From the cell containing the given text, extract its center point as (x, y) coordinate. 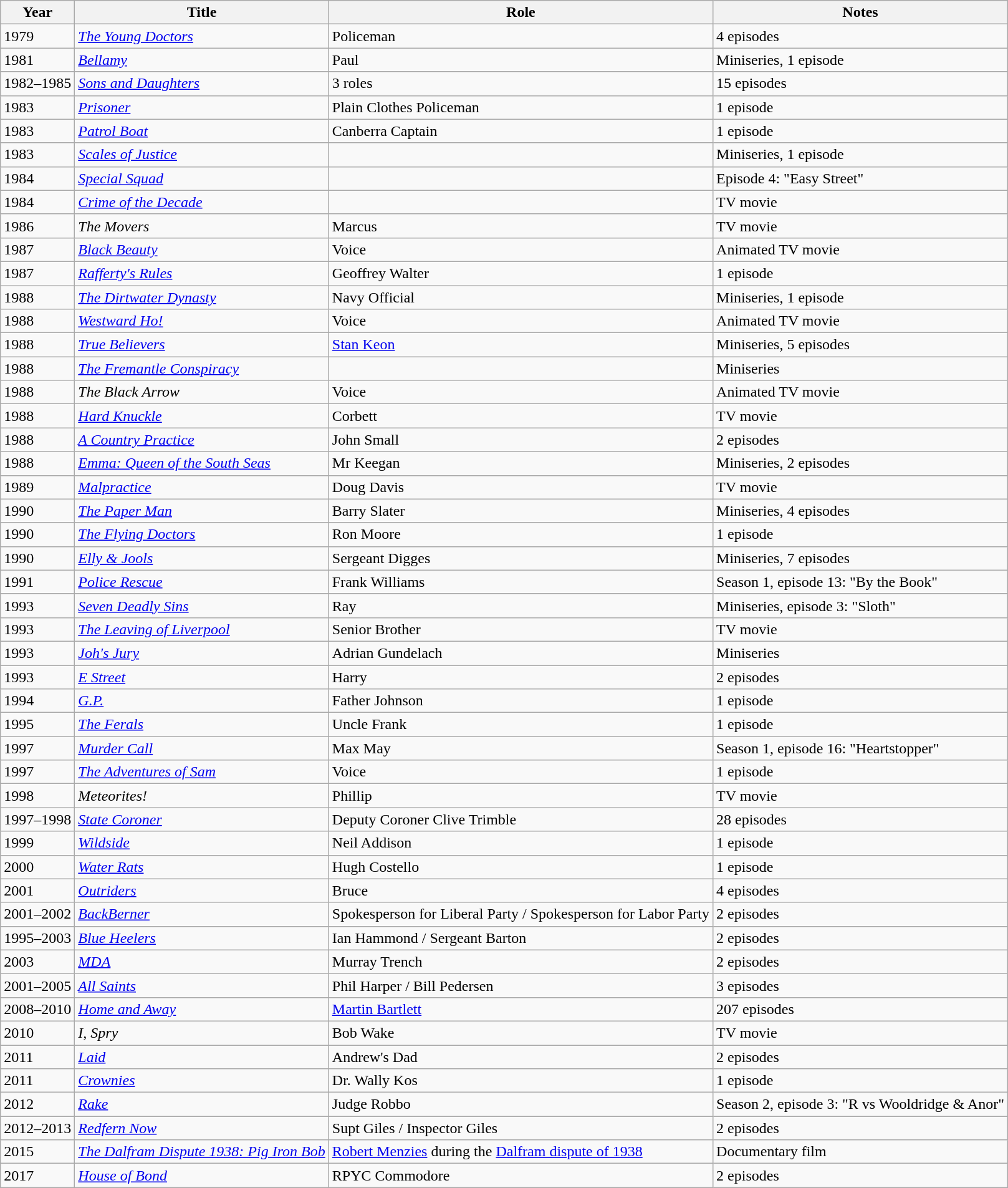
Notes (860, 12)
Navy Official (521, 297)
Mr Keegan (521, 463)
Patrol Boat (202, 131)
1991 (37, 582)
Senior Brother (521, 629)
1995 (37, 725)
1982–1985 (37, 84)
Blue Heelers (202, 938)
I, Spry (202, 1033)
Adrian Gundelach (521, 653)
Corbett (521, 416)
Murder Call (202, 748)
Home and Away (202, 1009)
Special Squad (202, 178)
1989 (37, 487)
Episode 4: "Easy Street" (860, 178)
Crime of the Decade (202, 202)
Season 2, episode 3: "R vs Wooldridge & Anor" (860, 1104)
A Country Practice (202, 440)
Miniseries, 7 episodes (860, 558)
All Saints (202, 985)
1997–1998 (37, 819)
Outriders (202, 891)
1995–2003 (37, 938)
Hard Knuckle (202, 416)
MDA (202, 962)
Plain Clothes Policeman (521, 107)
The Flying Doctors (202, 534)
Harry (521, 677)
Meteorites! (202, 796)
G.P. (202, 701)
1981 (37, 60)
Seven Deadly Sins (202, 606)
Scales of Justice (202, 155)
1999 (37, 843)
Prisoner (202, 107)
Geoffrey Walter (521, 273)
Canberra Captain (521, 131)
Martin Bartlett (521, 1009)
Policeman (521, 36)
Bruce (521, 891)
E Street (202, 677)
Miniseries, 4 episodes (860, 511)
1979 (37, 36)
Joh's Jury (202, 653)
The Young Doctors (202, 36)
Season 1, episode 13: "By the Book" (860, 582)
Marcus (521, 226)
1986 (37, 226)
Sergeant Digges (521, 558)
Frank Williams (521, 582)
True Believers (202, 345)
Stan Keon (521, 345)
Phil Harper / Bill Pedersen (521, 985)
Emma: Queen of the South Seas (202, 463)
2017 (37, 1176)
28 episodes (860, 819)
Black Beauty (202, 249)
Sons and Daughters (202, 84)
The Leaving of Liverpool (202, 629)
15 episodes (860, 84)
Barry Slater (521, 511)
Ray (521, 606)
Water Rats (202, 867)
Role (521, 12)
Andrew's Dad (521, 1057)
The Dirtwater Dynasty (202, 297)
Max May (521, 748)
The Ferals (202, 725)
Miniseries, 5 episodes (860, 345)
Redfern Now (202, 1128)
Neil Addison (521, 843)
Malpractice (202, 487)
2003 (37, 962)
1998 (37, 796)
Robert Menzies during the Dalfram dispute of 1938 (521, 1152)
Deputy Coroner Clive Trimble (521, 819)
Phillip (521, 796)
Murray Trench (521, 962)
John Small (521, 440)
Elly & Jools (202, 558)
The Movers (202, 226)
Hugh Costello (521, 867)
Documentary film (860, 1152)
Judge Robbo (521, 1104)
House of Bond (202, 1176)
Paul (521, 60)
2012–2013 (37, 1128)
1994 (37, 701)
Spokesperson for Liberal Party / Spokesperson for Labor Party (521, 914)
Supt Giles / Inspector Giles (521, 1128)
Rafferty's Rules (202, 273)
Miniseries, episode 3: "Sloth" (860, 606)
The Dalfram Dispute 1938: Pig Iron Bob (202, 1152)
The Paper Man (202, 511)
The Black Arrow (202, 392)
The Adventures of Sam (202, 772)
Father Johnson (521, 701)
The Fremantle Conspiracy (202, 369)
RPYC Commodore (521, 1176)
State Coroner (202, 819)
3 roles (521, 84)
Title (202, 12)
2001 (37, 891)
Rake (202, 1104)
Laid (202, 1057)
2012 (37, 1104)
Bellamy (202, 60)
2000 (37, 867)
Uncle Frank (521, 725)
Season 1, episode 16: "Heartstopper" (860, 748)
Crownies (202, 1081)
3 episodes (860, 985)
2001–2005 (37, 985)
Dr. Wally Kos (521, 1081)
Year (37, 12)
Wildside (202, 843)
Bob Wake (521, 1033)
Ian Hammond / Sergeant Barton (521, 938)
2015 (37, 1152)
2008–2010 (37, 1009)
Police Rescue (202, 582)
Ron Moore (521, 534)
207 episodes (860, 1009)
2010 (37, 1033)
Miniseries, 2 episodes (860, 463)
BackBerner (202, 914)
2001–2002 (37, 914)
Westward Ho! (202, 321)
Doug Davis (521, 487)
